Provide the (X, Y) coordinate of the cell's center where the given text is located.  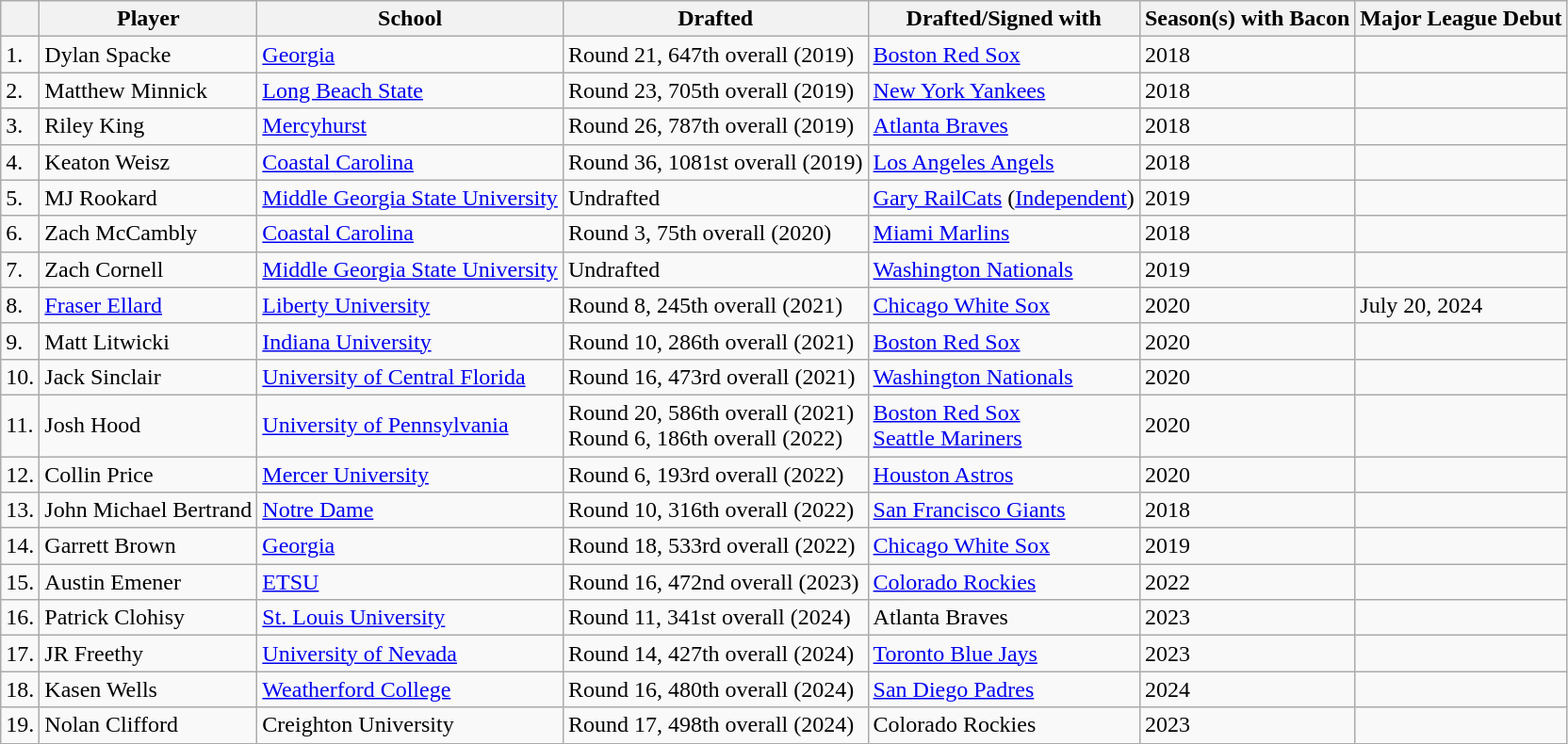
San Diego Padres (1004, 689)
MJ Rookard (149, 198)
Matt Litwicki (149, 341)
Player (149, 19)
Houston Astros (1004, 474)
Round 8, 245th overall (2021) (715, 305)
Round 20, 586th overall (2021)Round 6, 186th overall (2022) (715, 426)
Round 36, 1081st overall (2019) (715, 162)
Round 23, 705th overall (2019) (715, 90)
ETSU (411, 582)
7. (21, 269)
8. (21, 305)
Josh Hood (149, 426)
Matthew Minnick (149, 90)
Weatherford College (411, 689)
4. (21, 162)
Collin Price (149, 474)
St. Louis University (411, 618)
3. (21, 126)
Nolan Clifford (149, 725)
Liberty University (411, 305)
2. (21, 90)
1. (21, 55)
16. (21, 618)
Keaton Weisz (149, 162)
Toronto Blue Jays (1004, 654)
Indiana University (411, 341)
17. (21, 654)
Major League Debut (1461, 19)
14. (21, 546)
Round 18, 533rd overall (2022) (715, 546)
Round 3, 75th overall (2020) (715, 234)
Round 11, 341st overall (2024) (715, 618)
Drafted/Signed with (1004, 19)
5. (21, 198)
Zach Cornell (149, 269)
Round 14, 427th overall (2024) (715, 654)
Round 26, 787th overall (2019) (715, 126)
6. (21, 234)
New York Yankees (1004, 90)
Miami Marlins (1004, 234)
2024 (1247, 689)
Los Angeles Angels (1004, 162)
Zach McCambly (149, 234)
University of Pennsylvania (411, 426)
15. (21, 582)
13. (21, 510)
18. (21, 689)
10. (21, 377)
School (411, 19)
Round 10, 316th overall (2022) (715, 510)
Patrick Clohisy (149, 618)
19. (21, 725)
Round 16, 480th overall (2024) (715, 689)
University of Central Florida (411, 377)
2022 (1247, 582)
Round 6, 193rd overall (2022) (715, 474)
JR Freethy (149, 654)
University of Nevada (411, 654)
Round 17, 498th overall (2024) (715, 725)
Round 21, 647th overall (2019) (715, 55)
Garrett Brown (149, 546)
Round 16, 473rd overall (2021) (715, 377)
Season(s) with Bacon (1247, 19)
9. (21, 341)
San Francisco Giants (1004, 510)
Mercyhurst (411, 126)
Austin Emener (149, 582)
Kasen Wells (149, 689)
Round 16, 472nd overall (2023) (715, 582)
Gary RailCats (Independent) (1004, 198)
11. (21, 426)
12. (21, 474)
Fraser Ellard (149, 305)
Creighton University (411, 725)
July 20, 2024 (1461, 305)
Jack Sinclair (149, 377)
Long Beach State (411, 90)
Mercer University (411, 474)
Round 10, 286th overall (2021) (715, 341)
Boston Red SoxSeattle Mariners (1004, 426)
Dylan Spacke (149, 55)
John Michael Bertrand (149, 510)
Notre Dame (411, 510)
Riley King (149, 126)
Drafted (715, 19)
